For the text-containing cell, return its midpoint in [X, Y] coordinate format. 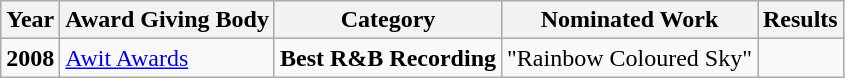
2008 [30, 58]
Results [801, 20]
Best R&B Recording [388, 58]
Category [388, 20]
Award Giving Body [168, 20]
Awit Awards [168, 58]
"Rainbow Coloured Sky" [630, 58]
Year [30, 20]
Nominated Work [630, 20]
